Output the (X, Y) coordinate of the center of the cell containing the given text.  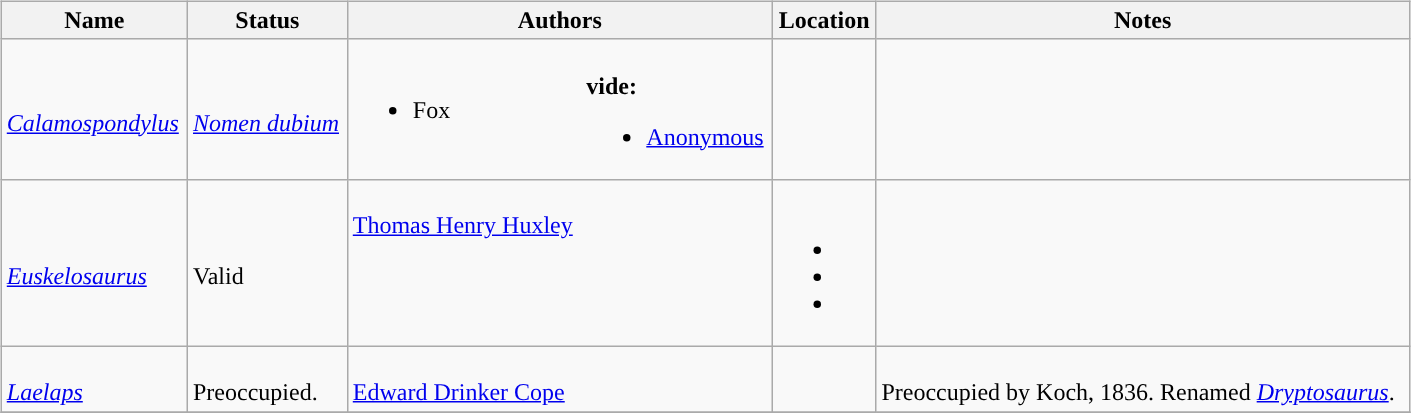
Fox (464, 109)
Thomas Henry Huxley (464, 262)
Name (94, 20)
Laelaps (94, 378)
Preoccupied by Koch, 1836. Renamed Dryptosaurus. (1142, 378)
Nomen dubium (267, 109)
Location (824, 20)
Edward Drinker Cope (464, 378)
vide:Anonymous (678, 109)
Notes (1142, 20)
Calamospondylus (94, 109)
Authors (560, 20)
Valid (267, 262)
Status (267, 20)
Preoccupied. (267, 378)
Euskelosaurus (94, 262)
